Output the [X, Y] coordinate of the center of the cell containing the given text.  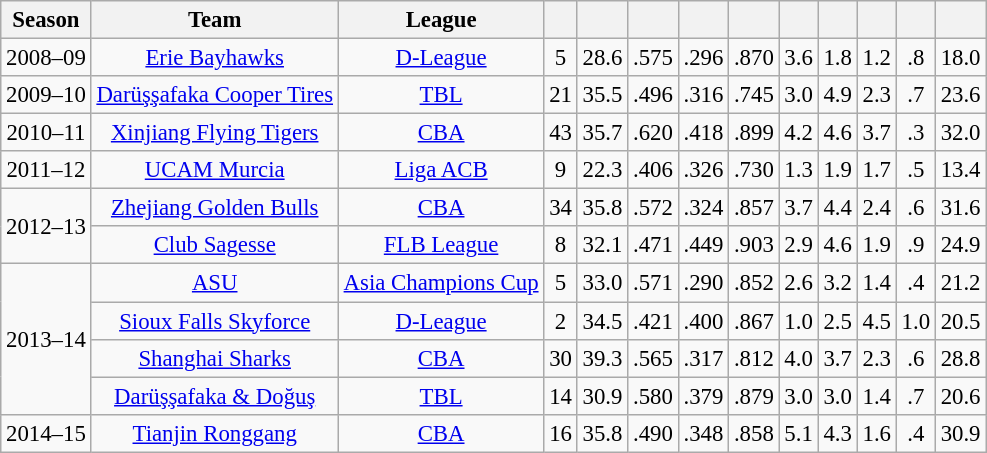
33.0 [602, 283]
32.0 [960, 133]
Liga ACB [441, 170]
2010–11 [46, 133]
.471 [653, 245]
13.4 [960, 170]
2009–10 [46, 95]
Darüşşafaka & Doğuş [214, 396]
.421 [653, 321]
Season [46, 20]
.8 [916, 58]
.571 [653, 283]
18.0 [960, 58]
.348 [703, 433]
.418 [703, 133]
21.2 [960, 283]
2.5 [838, 321]
4.2 [798, 133]
2.6 [798, 283]
34.5 [602, 321]
2012–13 [46, 226]
.316 [703, 95]
.496 [653, 95]
Shanghai Sharks [214, 358]
4.3 [838, 433]
.9 [916, 245]
.296 [703, 58]
Team [214, 20]
Xinjiang Flying Tigers [214, 133]
1.7 [876, 170]
.290 [703, 283]
.572 [653, 208]
4.0 [798, 358]
.575 [653, 58]
.3 [916, 133]
1.8 [838, 58]
.867 [754, 321]
2013–14 [46, 339]
ASU [214, 283]
1.3 [798, 170]
43 [560, 133]
.899 [754, 133]
35.5 [602, 95]
2.4 [876, 208]
20.5 [960, 321]
3.6 [798, 58]
4.9 [838, 95]
.870 [754, 58]
.857 [754, 208]
.317 [703, 358]
32.1 [602, 245]
.858 [754, 433]
UCAM Murcia [214, 170]
28.6 [602, 58]
2011–12 [46, 170]
24.9 [960, 245]
.745 [754, 95]
.879 [754, 396]
.5 [916, 170]
Sioux Falls Skyforce [214, 321]
Zhejiang Golden Bulls [214, 208]
Darüşşafaka Cooper Tires [214, 95]
Asia Champions Cup [441, 283]
23.6 [960, 95]
.326 [703, 170]
.730 [754, 170]
1.2 [876, 58]
League [441, 20]
2 [560, 321]
.449 [703, 245]
2008–09 [46, 58]
2014–15 [46, 433]
.580 [653, 396]
.406 [653, 170]
Tianjin Ronggang [214, 433]
.620 [653, 133]
2.9 [798, 245]
.565 [653, 358]
5.1 [798, 433]
1.6 [876, 433]
.324 [703, 208]
8 [560, 245]
4.4 [838, 208]
.400 [703, 321]
22.3 [602, 170]
28.8 [960, 358]
.812 [754, 358]
.852 [754, 283]
20.6 [960, 396]
35.7 [602, 133]
16 [560, 433]
31.6 [960, 208]
FLB League [441, 245]
.903 [754, 245]
30 [560, 358]
Club Sagesse [214, 245]
14 [560, 396]
39.3 [602, 358]
21 [560, 95]
.490 [653, 433]
9 [560, 170]
Erie Bayhawks [214, 58]
.379 [703, 396]
34 [560, 208]
3.2 [838, 283]
4.5 [876, 321]
